From the cell containing the given text, extract its center point as (x, y) coordinate. 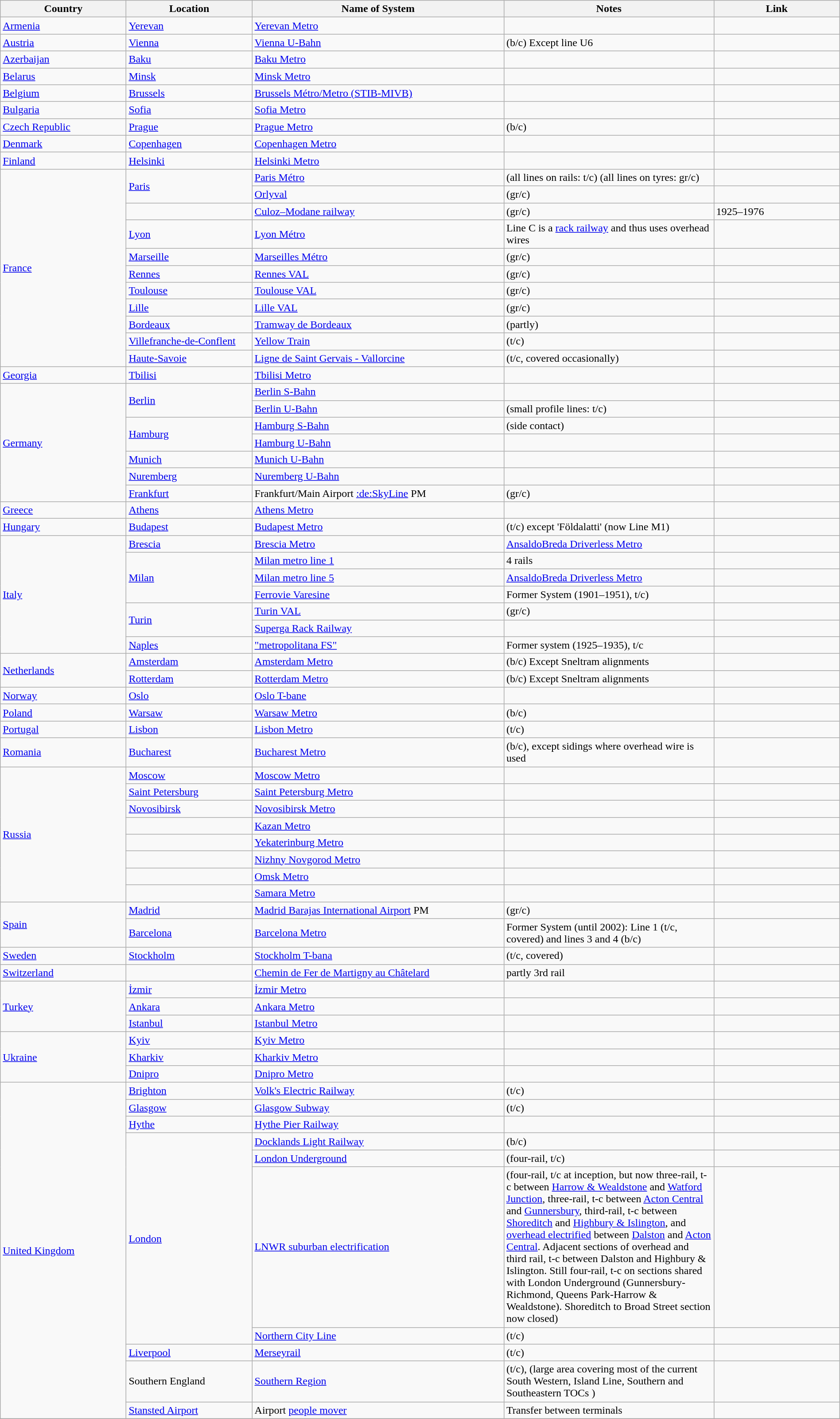
Kazan Metro (378, 826)
Madrid (189, 910)
Netherlands (63, 670)
Ferrovie Varesine (378, 594)
Yellow Train (378, 341)
(t/c, covered occasionally) (609, 358)
Lyon Métro (378, 234)
Transfer between terminals (609, 1410)
Baku Metro (378, 59)
(four-rail, t/c) (609, 1158)
Budapest (189, 527)
(small profile lines: t/c) (609, 409)
(t/c), (large area covering most of the current South Western, Island Line, Southern and Southeastern TOCs ) (609, 1381)
Helsinki Metro (378, 160)
Docklands Light Railway (378, 1141)
Vienna U-Bahn (378, 43)
Milan (189, 578)
Brussels (189, 93)
Glasgow (189, 1108)
Liverpool (189, 1353)
Istanbul Metro (378, 1023)
Switzerland (63, 973)
Czech Republic (63, 127)
Oslo T-bane (378, 696)
İzmir Metro (378, 989)
Lyon (189, 234)
Berlin (189, 400)
Frankfurt/Main Airport :de:SkyLine PM (378, 493)
Yerevan Metro (378, 26)
Former System (until 2002): Line 1 (t/c, covered) and lines 3 and 4 (b/c) (609, 933)
Dnipro (189, 1074)
Georgia (63, 375)
Line C is a rack railway and thus uses overhead wires (609, 234)
Bucharest Metro (378, 752)
Sweden (63, 956)
Marseilles Métro (378, 257)
Novosibirsk (189, 809)
Portugal (63, 729)
Copenhagen (189, 144)
Kharkiv (189, 1057)
Naples (189, 645)
Tbilisi Metro (378, 375)
Toulouse (189, 291)
Merseyrail (378, 1353)
(partly) (609, 324)
Kharkiv Metro (378, 1057)
Toulouse VAL (378, 291)
(side contact) (609, 426)
Greece (63, 510)
Lisbon Metro (378, 729)
Sofia (189, 110)
Rotterdam (189, 679)
Former System (1901–1951), t/c) (609, 594)
Russia (63, 834)
Istanbul (189, 1023)
Hythe (189, 1125)
(b/c) Except line U6 (609, 43)
Moscow Metro (378, 775)
Airport people mover (378, 1410)
Samara Metro (378, 893)
Yerevan (189, 26)
Barcelona Metro (378, 933)
Nuremberg (189, 476)
Germany (63, 442)
Paris (189, 186)
Bordeaux (189, 324)
Rotterdam Metro (378, 679)
Madrid Barajas International Airport PM (378, 910)
Name of System (378, 9)
Ankara Metro (378, 1006)
France (63, 268)
Villefranche-de-Conflent (189, 341)
Vienna (189, 43)
Brighton (189, 1091)
Saint Petersburg (189, 792)
Bulgaria (63, 110)
Helsinki (189, 160)
Volk's Electric Railway (378, 1091)
Glasgow Subway (378, 1108)
Milan metro line 5 (378, 578)
Copenhagen Metro (378, 144)
"metropolitana FS" (378, 645)
Berlin S-Bahn (378, 392)
Berlin U-Bahn (378, 409)
Barcelona (189, 933)
Italy (63, 594)
Moscow (189, 775)
Chemin de Fer de Martigny au Châtelard (378, 973)
Nuremberg U-Bahn (378, 476)
Warsaw Metro (378, 712)
Warsaw (189, 712)
Athens Metro (378, 510)
Munich U-Bahn (378, 459)
Amsterdam (189, 662)
United Kingdom (63, 1251)
London (189, 1239)
Kyiv Metro (378, 1040)
Orlyval (378, 194)
(all lines on rails: t/c) (all lines on tyres: gr/c) (609, 177)
Budapest Metro (378, 527)
Munich (189, 459)
Spain (63, 925)
Hamburg U-Bahn (378, 442)
Kyiv (189, 1040)
Turin (189, 620)
4 rails (609, 561)
Superga Rack Railway (378, 628)
Former system (1925–1935), t/c (609, 645)
Culoz–Modane railway (378, 211)
Amsterdam Metro (378, 662)
Southern England (189, 1381)
Baku (189, 59)
Tbilisi (189, 375)
London Underground (378, 1158)
Paris Métro (378, 177)
Novosibirsk Metro (378, 809)
1925–1976 (777, 211)
Bucharest (189, 752)
Rennes VAL (378, 274)
Location (189, 9)
Austria (63, 43)
partly 3rd rail (609, 973)
Stockholm T-bana (378, 956)
Link (777, 9)
Notes (609, 9)
Tramway de Bordeaux (378, 324)
Lille VAL (378, 308)
Hythe Pier Railway (378, 1125)
Hamburg (189, 434)
Yekaterinburg Metro (378, 843)
Brescia Metro (378, 544)
(t/c) except 'Földalatti' (now Line M1) (609, 527)
Armenia (63, 26)
Saint Petersburg Metro (378, 792)
Brussels Métro/Metro (STIB-MIVB) (378, 93)
Stockholm (189, 956)
Poland (63, 712)
Belgium (63, 93)
Stansted Airport (189, 1410)
Minsk Metro (378, 76)
İzmir (189, 989)
Lisbon (189, 729)
Athens (189, 510)
Nizhny Novgorod Metro (378, 860)
Rennes (189, 274)
Prague (189, 127)
Lille (189, 308)
Norway (63, 696)
Country (63, 9)
Hungary (63, 527)
Ukraine (63, 1057)
Romania (63, 752)
Ankara (189, 1006)
(b/c), except sidings where overhead wire is used (609, 752)
Denmark (63, 144)
Marseille (189, 257)
Oslo (189, 696)
Prague Metro (378, 127)
Northern City Line (378, 1336)
Brescia (189, 544)
LNWR suburban electrification (378, 1247)
Milan metro line 1 (378, 561)
(t/c, covered) (609, 956)
Sofia Metro (378, 110)
Minsk (189, 76)
Turkey (63, 1006)
Frankfurt (189, 493)
Omsk Metro (378, 876)
Southern Region (378, 1381)
Finland (63, 160)
Azerbaijan (63, 59)
Belarus (63, 76)
Haute-Savoie (189, 358)
Ligne de Saint Gervais - Vallorcine (378, 358)
Dnipro Metro (378, 1074)
Turin VAL (378, 611)
Hamburg S-Bahn (378, 426)
